Return [x, y] of the center of cell containing provided text 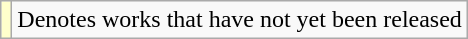
Denotes works that have not yet been released [240, 20]
